From the cell containing the given text, extract its center point as [x, y] coordinate. 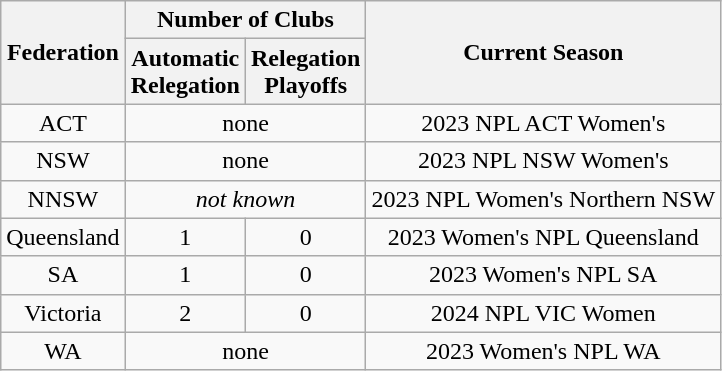
NSW [63, 161]
Queensland [63, 237]
Victoria [63, 313]
2023 NPL ACT Women's [544, 123]
SA [63, 275]
not known [246, 199]
2023 Women's NPL WA [544, 351]
2024 NPL VIC Women [544, 313]
WA [63, 351]
Current Season [544, 52]
2023 Women's NPL Queensland [544, 237]
Federation [63, 52]
ACT [63, 123]
2023 NPL NSW Women's [544, 161]
NNSW [63, 199]
AutomaticRelegation [185, 72]
2023 NPL Women's Northern NSW [544, 199]
2 [185, 313]
2023 Women's NPL SA [544, 275]
Number of Clubs [246, 20]
RelegationPlayoffs [305, 72]
